Detect which cell encompasses the target text, then output its (X, Y) center coordinate. 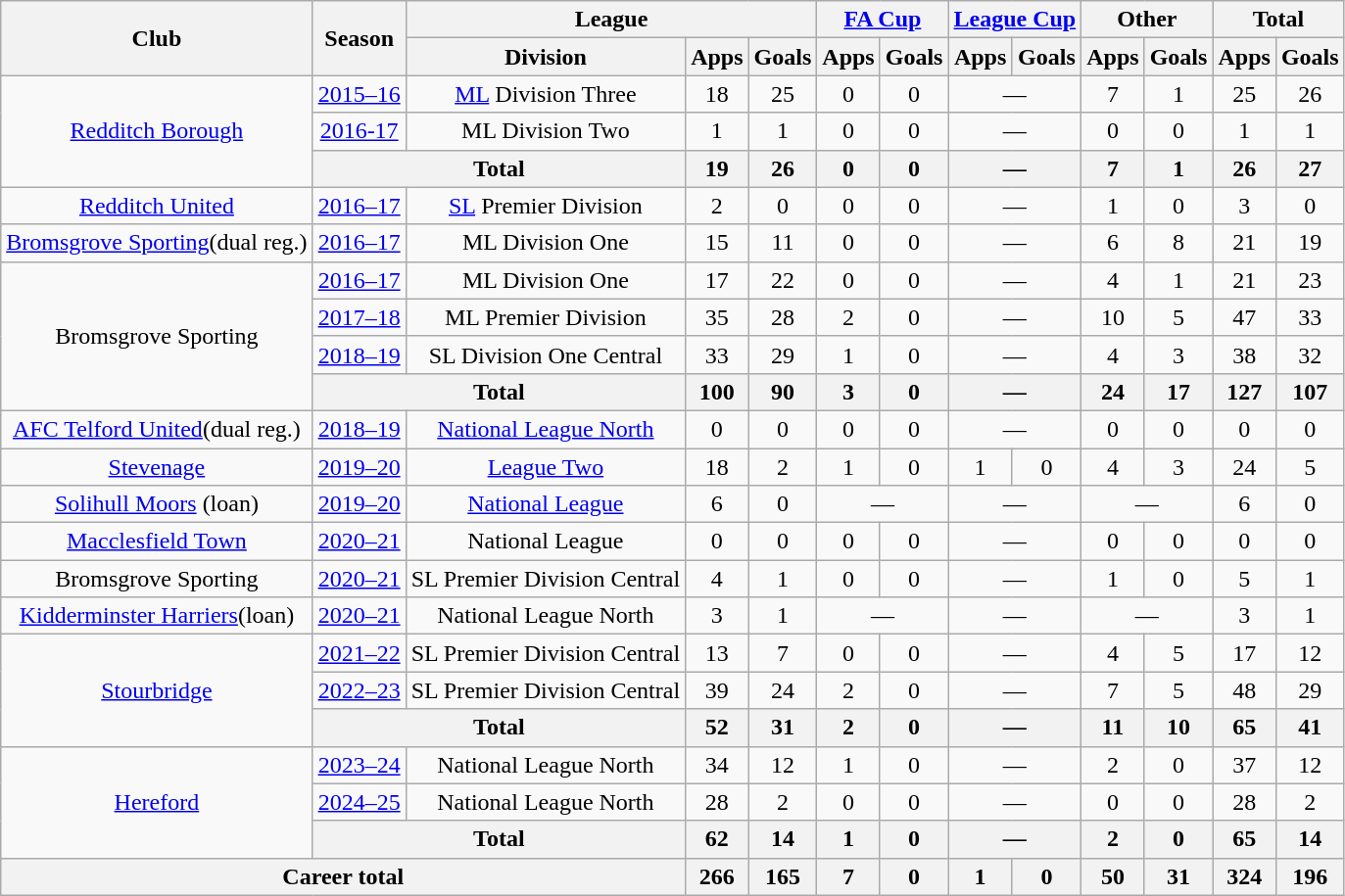
Stevenage (157, 467)
50 (1113, 876)
Redditch United (157, 206)
2021–22 (359, 653)
Redditch Borough (157, 131)
39 (717, 690)
62 (717, 839)
Bromsgrove Sporting(dual reg.) (157, 243)
324 (1244, 876)
100 (717, 392)
Club (157, 38)
15 (717, 243)
Macclesfield Town (157, 542)
2015–16 (359, 94)
League Cup (1015, 20)
Division (545, 57)
23 (1310, 280)
266 (717, 876)
Career total (343, 876)
48 (1244, 690)
47 (1244, 317)
196 (1310, 876)
35 (717, 317)
8 (1178, 243)
SL Division One Central (545, 354)
ML Division Three (545, 94)
37 (1244, 765)
27 (1310, 168)
Solihull Moors (loan) (157, 504)
2016-17 (359, 131)
13 (717, 653)
Kidderminster Harriers(loan) (157, 616)
ML Division Two (545, 131)
32 (1310, 354)
165 (783, 876)
League (611, 20)
Season (359, 38)
Hereford (157, 802)
2023–24 (359, 765)
SL Premier Division (545, 206)
League Two (545, 467)
ML Premier Division (545, 317)
107 (1310, 392)
90 (783, 392)
2017–18 (359, 317)
FA Cup (883, 20)
Stourbridge (157, 690)
34 (717, 765)
2024–25 (359, 802)
Other (1147, 20)
38 (1244, 354)
22 (783, 280)
41 (1310, 728)
52 (717, 728)
2022–23 (359, 690)
AFC Telford United(dual reg.) (157, 429)
127 (1244, 392)
